Locate the cell with the specified text and output its (x, y) center coordinate. 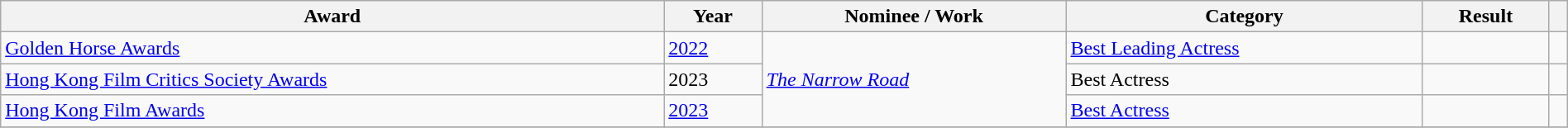
Result (1485, 17)
Golden Horse Awards (332, 48)
Best Leading Actress (1244, 48)
Hong Kong Film Critics Society Awards (332, 79)
Nominee / Work (914, 17)
The Narrow Road (914, 79)
Category (1244, 17)
Year (713, 17)
Hong Kong Film Awards (332, 111)
2022 (713, 48)
Award (332, 17)
